Pinpoint the cell where the given text exists, returning its [X, Y] midpoint coordinate. 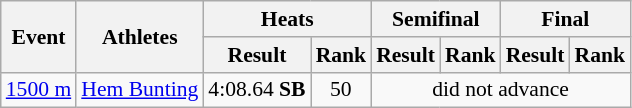
Athletes [140, 36]
50 [342, 90]
Event [38, 36]
did not advance [500, 90]
Final [566, 19]
1500 m [38, 90]
Heats [287, 19]
Semifinal [436, 19]
Hem Bunting [140, 90]
4:08.64 SB [256, 90]
